Provide the (x, y) coordinate of the cell's center where the given text is located.  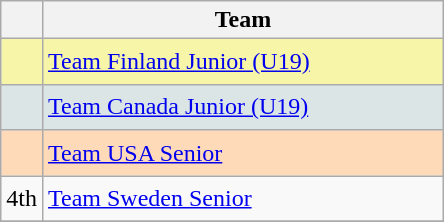
Team USA Senior (242, 153)
Team Sweden Senior (242, 199)
Team Canada Junior (U19) (242, 107)
Team (242, 20)
Team Finland Junior (U19) (242, 62)
4th (22, 199)
